For the text-containing cell, return its midpoint in (x, y) coordinate format. 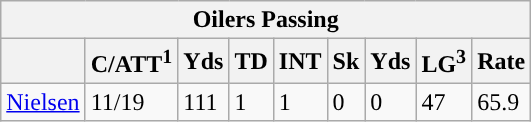
Sk (346, 62)
Nielsen (43, 102)
111 (204, 102)
65.9 (502, 102)
INT (300, 62)
Oilers Passing (266, 20)
LG3 (444, 62)
11/19 (132, 102)
Rate (502, 62)
TD (251, 62)
C/ATT1 (132, 62)
47 (444, 102)
